Determine the [X, Y] coordinate at the center of the cell enclosing the given text.  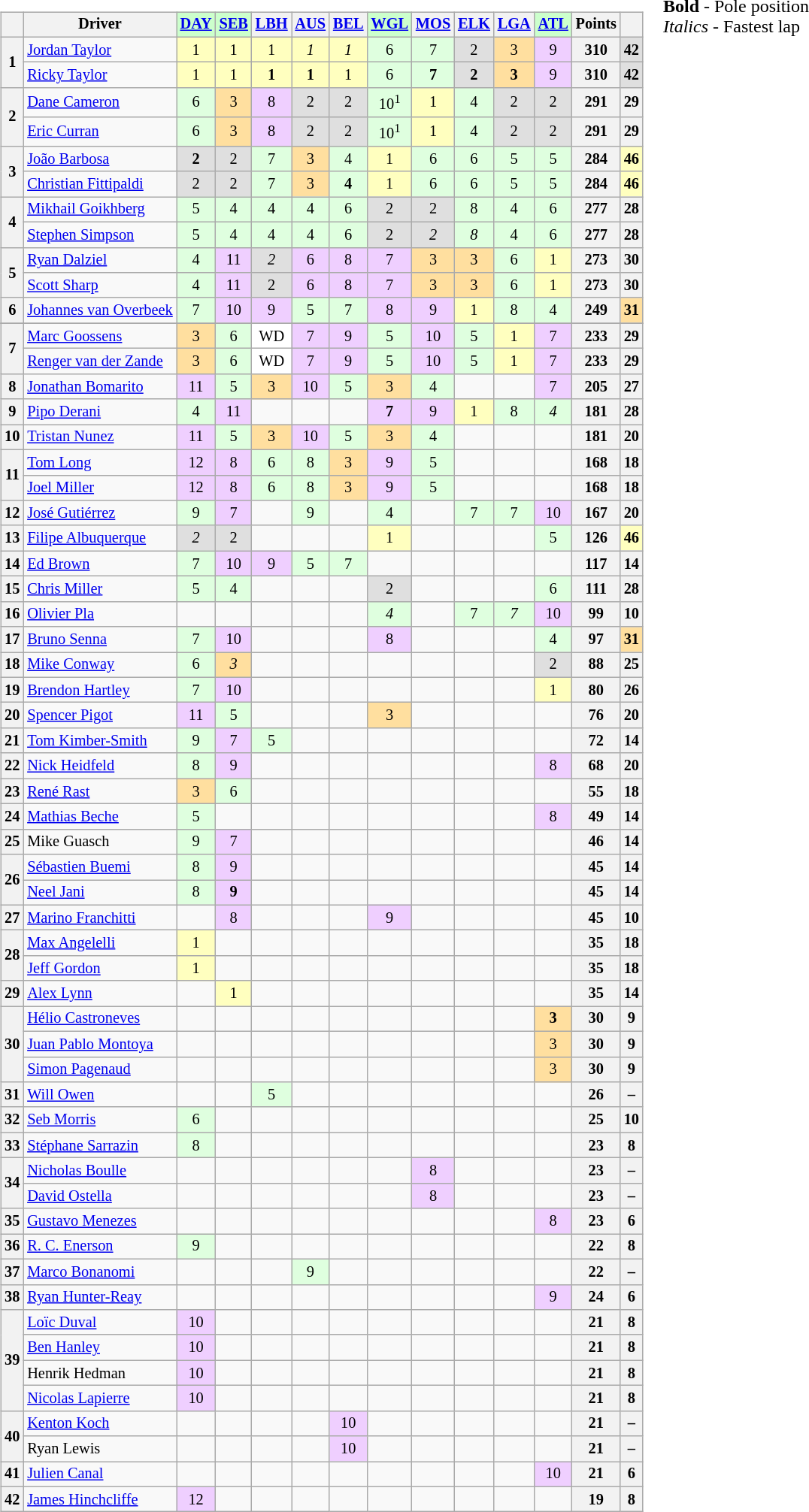
49 [596, 817]
Tristan Nunez [99, 437]
Mike Conway [99, 665]
41 [12, 1474]
Julien Canal [99, 1474]
Stephen Simpson [99, 234]
Joel Miller [99, 488]
ATL [553, 25]
Marino Franchitti [99, 918]
40 [12, 1435]
Pipo Derani [99, 412]
José Gutiérrez [99, 513]
Ryan Dalziel [99, 260]
16 [12, 614]
72 [596, 741]
Ed Brown [99, 564]
Loïc Duval [99, 1323]
17 [12, 640]
249 [596, 310]
BEL [348, 25]
Eric Curran [99, 132]
Kenton Koch [99, 1423]
126 [596, 538]
205 [596, 386]
Nick Heidfeld [99, 766]
Jonathan Bomarito [99, 386]
SEB [234, 25]
Ryan Lewis [99, 1449]
Juan Pablo Montoya [99, 1044]
Alex Lynn [99, 993]
Tom Long [99, 462]
DAY [196, 25]
Will Owen [99, 1095]
James Hinchcliffe [99, 1499]
LGA [514, 25]
15 [12, 589]
Seb Morris [99, 1120]
99 [596, 614]
AUS [311, 25]
13 [12, 538]
ELK [474, 25]
Mike Guasch [99, 842]
Bruno Senna [99, 640]
Neel Jani [99, 893]
Ryan Hunter-Reay [99, 1297]
Ricky Taylor [99, 75]
René Rast [99, 791]
Ben Hanley [99, 1347]
36 [12, 1247]
Spencer Pigot [99, 715]
Scott Sharp [99, 286]
55 [596, 791]
Mikhail Goikhberg [99, 210]
88 [596, 665]
Simon Pagenaud [99, 1069]
37 [12, 1272]
Nicolas Lapierre [99, 1399]
Christian Fittipaldi [99, 184]
Stéphane Sarrazin [99, 1145]
Mathias Beche [99, 817]
Johannes van Overbeek [99, 310]
Renger van der Zande [99, 361]
MOS [433, 25]
38 [12, 1297]
David Ostella [99, 1196]
167 [596, 513]
33 [12, 1145]
80 [596, 690]
LBH [272, 25]
Dane Cameron [99, 102]
Max Angelelli [99, 943]
68 [596, 766]
Jeff Gordon [99, 969]
Henrik Hedman [99, 1373]
Points [596, 25]
Marc Goossens [99, 336]
76 [596, 715]
111 [596, 589]
Marco Bonanomi [99, 1272]
39 [12, 1360]
Driver [99, 25]
Sébastien Buemi [99, 867]
Jordan Taylor [99, 50]
Nicholas Boulle [99, 1171]
Chris Miller [99, 589]
34 [12, 1183]
32 [12, 1120]
Gustavo Menezes [99, 1221]
117 [596, 564]
Brendon Hartley [99, 690]
WGL [389, 25]
Olivier Pla [99, 614]
João Barbosa [99, 159]
R. C. Enerson [99, 1247]
97 [596, 640]
Filipe Albuquerque [99, 538]
Hélio Castroneves [99, 1019]
Tom Kimber-Smith [99, 741]
